Scan for the cell matching the given text and deliver its [X, Y] coordinate at center. 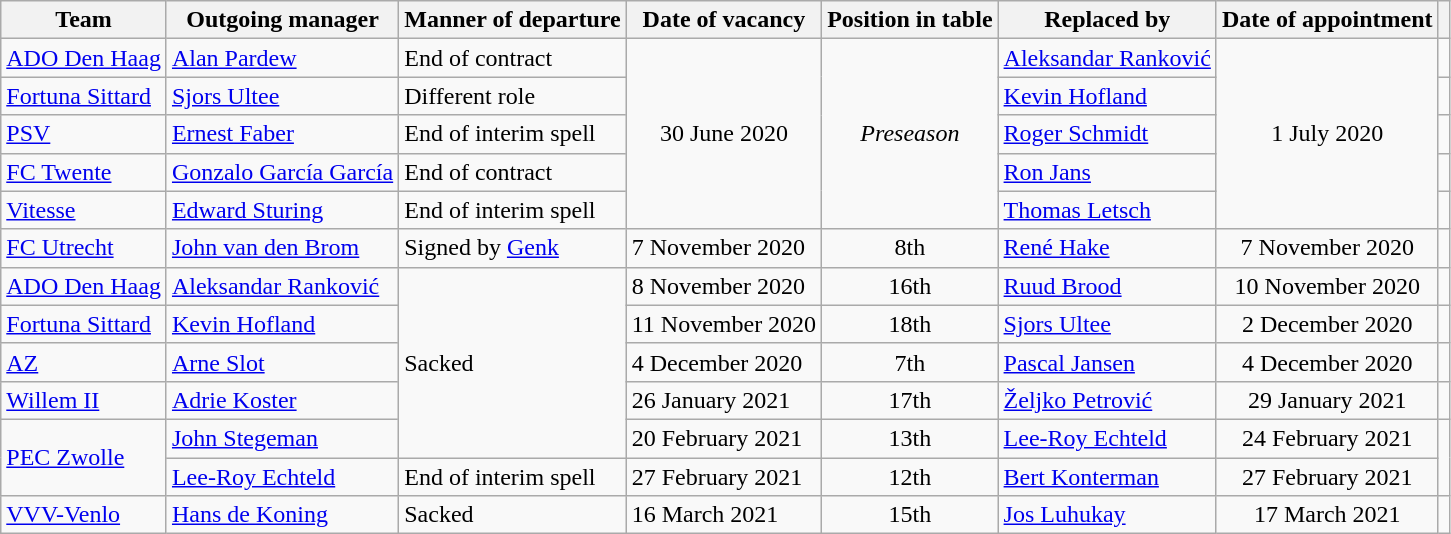
FC Utrecht [84, 248]
2 December 2020 [1327, 324]
12th [910, 477]
Willem II [84, 400]
7th [910, 362]
16 March 2021 [724, 515]
10 November 2020 [1327, 286]
11 November 2020 [724, 324]
Bert Konterman [1107, 477]
Alan Pardew [282, 58]
Ernest Faber [282, 134]
Edward Sturing [282, 210]
Different role [512, 96]
26 January 2021 [724, 400]
FC Twente [84, 172]
29 January 2021 [1327, 400]
1 July 2020 [1327, 134]
Pascal Jansen [1107, 362]
Replaced by [1107, 20]
Jos Luhukay [1107, 515]
8 November 2020 [724, 286]
16th [910, 286]
AZ [84, 362]
Vitesse [84, 210]
Arne Slot [282, 362]
Manner of departure [512, 20]
24 February 2021 [1327, 438]
René Hake [1107, 248]
Ruud Brood [1107, 286]
Team [84, 20]
Hans de Koning [282, 515]
Gonzalo García García [282, 172]
John van den Brom [282, 248]
Outgoing manager [282, 20]
13th [910, 438]
Ron Jans [1107, 172]
Roger Schmidt [1107, 134]
30 June 2020 [724, 134]
18th [910, 324]
PEC Zwolle [84, 457]
VVV-Venlo [84, 515]
17th [910, 400]
Adrie Koster [282, 400]
PSV [84, 134]
Date of vacancy [724, 20]
15th [910, 515]
8th [910, 248]
Signed by Genk [512, 248]
17 March 2021 [1327, 515]
Position in table [910, 20]
John Stegeman [282, 438]
Date of appointment [1327, 20]
Thomas Letsch [1107, 210]
20 February 2021 [724, 438]
Preseason [910, 134]
Željko Petrović [1107, 400]
